For the text-containing cell, return its midpoint in (X, Y) coordinate format. 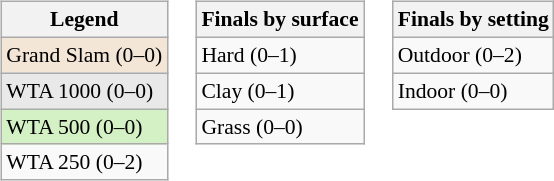
Finals by surface (280, 20)
Clay (0–1) (280, 91)
Hard (0–1) (280, 55)
Outdoor (0–2) (474, 55)
Grass (0–0) (280, 127)
WTA 500 (0–0) (84, 127)
Legend (84, 20)
Indoor (0–0) (474, 91)
WTA 1000 (0–0) (84, 91)
Finals by setting (474, 20)
Grand Slam (0–0) (84, 55)
WTA 250 (0–2) (84, 162)
